For the text-containing cell, return its midpoint in (x, y) coordinate format. 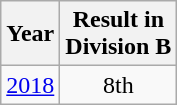
Result inDivision B (118, 34)
Year (30, 34)
2018 (30, 85)
8th (118, 85)
